Capture the cell that displays the provided text and extract its [x, y] central coordinate. 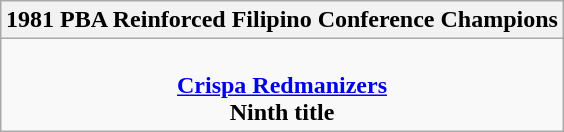
Crispa Redmanizers Ninth title [282, 85]
1981 PBA Reinforced Filipino Conference Champions [282, 20]
